Identify which cell holds the provided text, then report its [x, y] central coordinate. 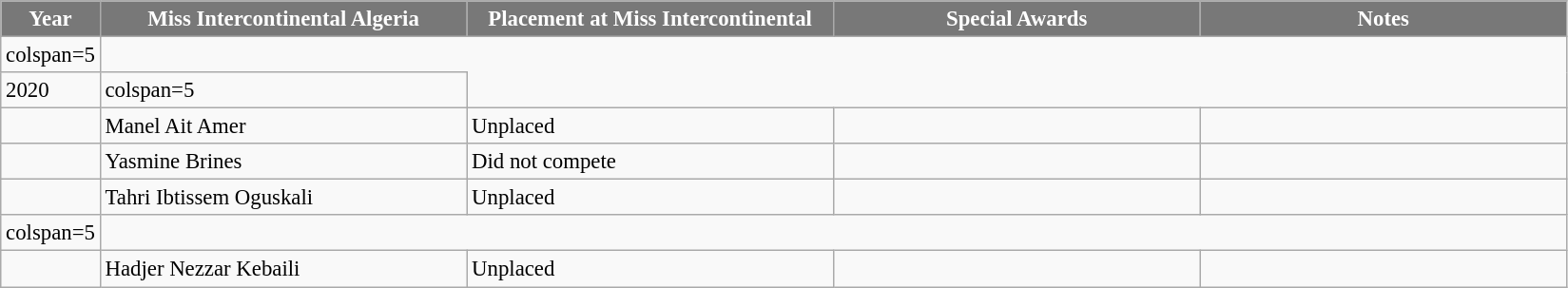
Special Awards [1016, 19]
Placement at Miss Intercontinental [650, 19]
Hadjer Nezzar Kebaili [283, 269]
2020 [50, 90]
Miss Intercontinental Algeria [283, 19]
Yasmine Brines [283, 162]
Year [50, 19]
Did not compete [650, 162]
Manel Ait Amer [283, 126]
Tahri Ibtissem Oguskali [283, 198]
Notes [1384, 19]
